Scan for the cell matching the given text and deliver its [X, Y] coordinate at center. 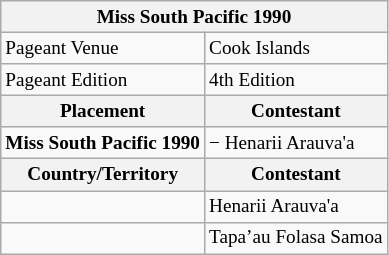
Pageant Venue [103, 48]
Placement [103, 111]
4th Edition [296, 80]
− Henarii Arauva'a [296, 143]
Cook Islands [296, 48]
Tapa’au Folasa Samoa [296, 238]
Country/Territory [103, 175]
Pageant Edition [103, 80]
Henarii Arauva'a [296, 206]
